Pinpoint the cell where the given text exists, returning its [X, Y] midpoint coordinate. 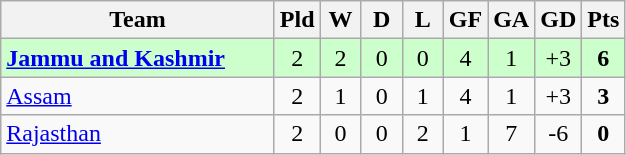
GA [512, 20]
GD [558, 20]
Pts [604, 20]
L [422, 20]
3 [604, 96]
D [382, 20]
Assam [138, 96]
Team [138, 20]
W [340, 20]
Jammu and Kashmir [138, 58]
6 [604, 58]
Rajasthan [138, 134]
7 [512, 134]
Pld [297, 20]
GF [465, 20]
-6 [558, 134]
